Determine the [X, Y] coordinate at the center of the cell enclosing the given text.  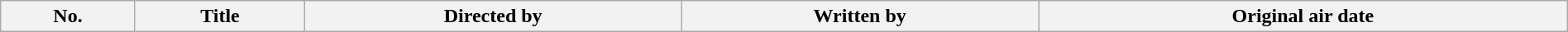
No. [68, 16]
Title [220, 16]
Original air date [1303, 16]
Written by [860, 16]
Directed by [493, 16]
